Capture the cell that displays the provided text and extract its [X, Y] central coordinate. 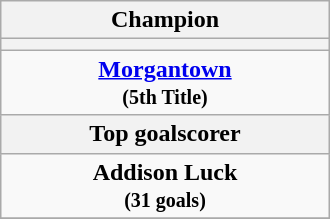
Top goalscorer [165, 134]
Champion [165, 20]
Addison Luck(31 goals) [165, 186]
Morgantown(5th Title) [165, 82]
